Provide the [x, y] coordinate of the cell's center where the given text is located.  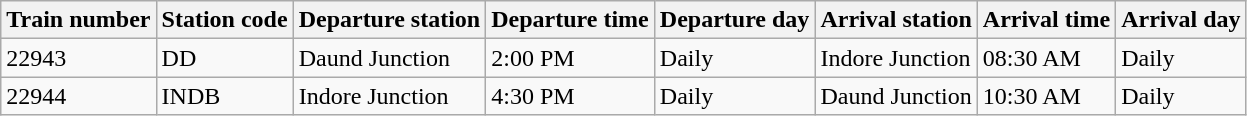
22943 [78, 58]
Departure station [390, 20]
Arrival day [1181, 20]
Train number [78, 20]
DD [224, 58]
INDB [224, 96]
4:30 PM [570, 96]
Station code [224, 20]
08:30 AM [1046, 58]
10:30 AM [1046, 96]
Arrival station [896, 20]
2:00 PM [570, 58]
Arrival time [1046, 20]
Departure day [734, 20]
22944 [78, 96]
Departure time [570, 20]
